Extract the (X, Y) coordinate from the center of the cell holding the provided text.  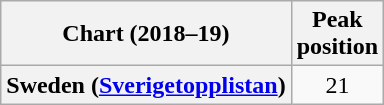
Chart (2018–19) (146, 34)
Peakposition (337, 34)
21 (337, 85)
Sweden (Sverigetopplistan) (146, 85)
